Capture the cell that displays the provided text and extract its [x, y] central coordinate. 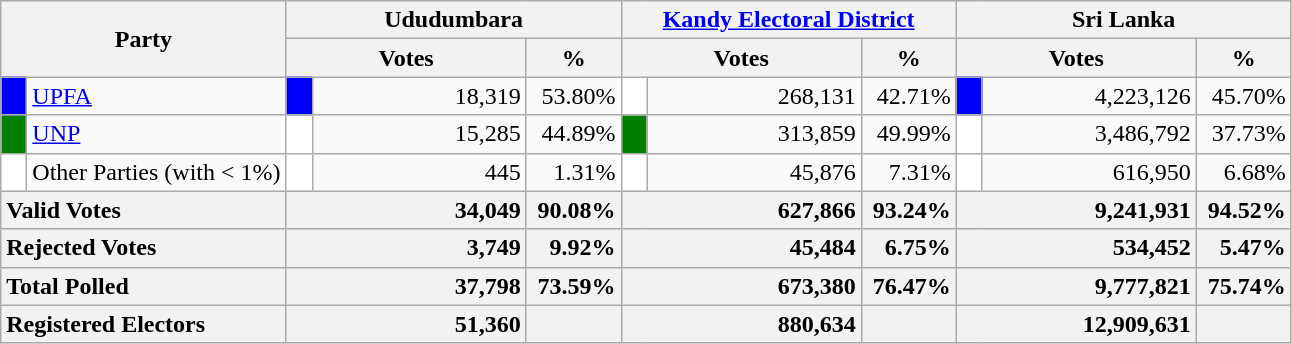
Kandy Electoral District [788, 20]
45.70% [1244, 96]
90.08% [574, 210]
673,380 [741, 286]
76.47% [908, 286]
5.47% [1244, 248]
73.59% [574, 286]
3,486,792 [1089, 134]
12,909,631 [1076, 324]
37.73% [1244, 134]
Registered Electors [144, 324]
7.31% [908, 172]
94.52% [1244, 210]
44.89% [574, 134]
1.31% [574, 172]
53.80% [574, 96]
45,876 [754, 172]
75.74% [1244, 286]
3,749 [406, 248]
Ududumbara [454, 20]
616,950 [1089, 172]
9.92% [574, 248]
15,285 [419, 134]
880,634 [741, 324]
18,319 [419, 96]
Other Parties (with < 1%) [156, 172]
9,777,821 [1076, 286]
51,360 [406, 324]
37,798 [406, 286]
534,452 [1076, 248]
9,241,931 [1076, 210]
Rejected Votes [144, 248]
6.68% [1244, 172]
45,484 [741, 248]
UPFA [156, 96]
6.75% [908, 248]
34,049 [406, 210]
42.71% [908, 96]
445 [419, 172]
UNP [156, 134]
627,866 [741, 210]
268,131 [754, 96]
Total Polled [144, 286]
49.99% [908, 134]
Valid Votes [144, 210]
Party [144, 39]
Sri Lanka [1124, 20]
93.24% [908, 210]
313,859 [754, 134]
4,223,126 [1089, 96]
